Search for the cell housing the specified text and yield its [X, Y] center coordinate. 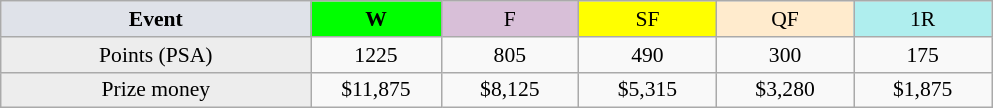
805 [510, 55]
175 [923, 55]
F [510, 19]
300 [785, 55]
$8,125 [510, 90]
SF [648, 19]
$11,875 [376, 90]
QF [785, 19]
Event [156, 19]
1225 [376, 55]
1R [923, 19]
W [376, 19]
490 [648, 55]
$3,280 [785, 90]
Points (PSA) [156, 55]
$1,875 [923, 90]
Prize money [156, 90]
$5,315 [648, 90]
